Return (X, Y) of the center of cell containing provided text 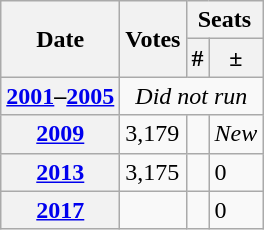
2009 (60, 134)
2001–2005 (60, 96)
3,175 (153, 172)
2013 (60, 172)
Did not run (192, 96)
± (236, 58)
2017 (60, 210)
# (198, 58)
Date (60, 39)
Seats (224, 20)
3,179 (153, 134)
Votes (153, 39)
New (236, 134)
